Return (x, y) of the center of cell containing provided text 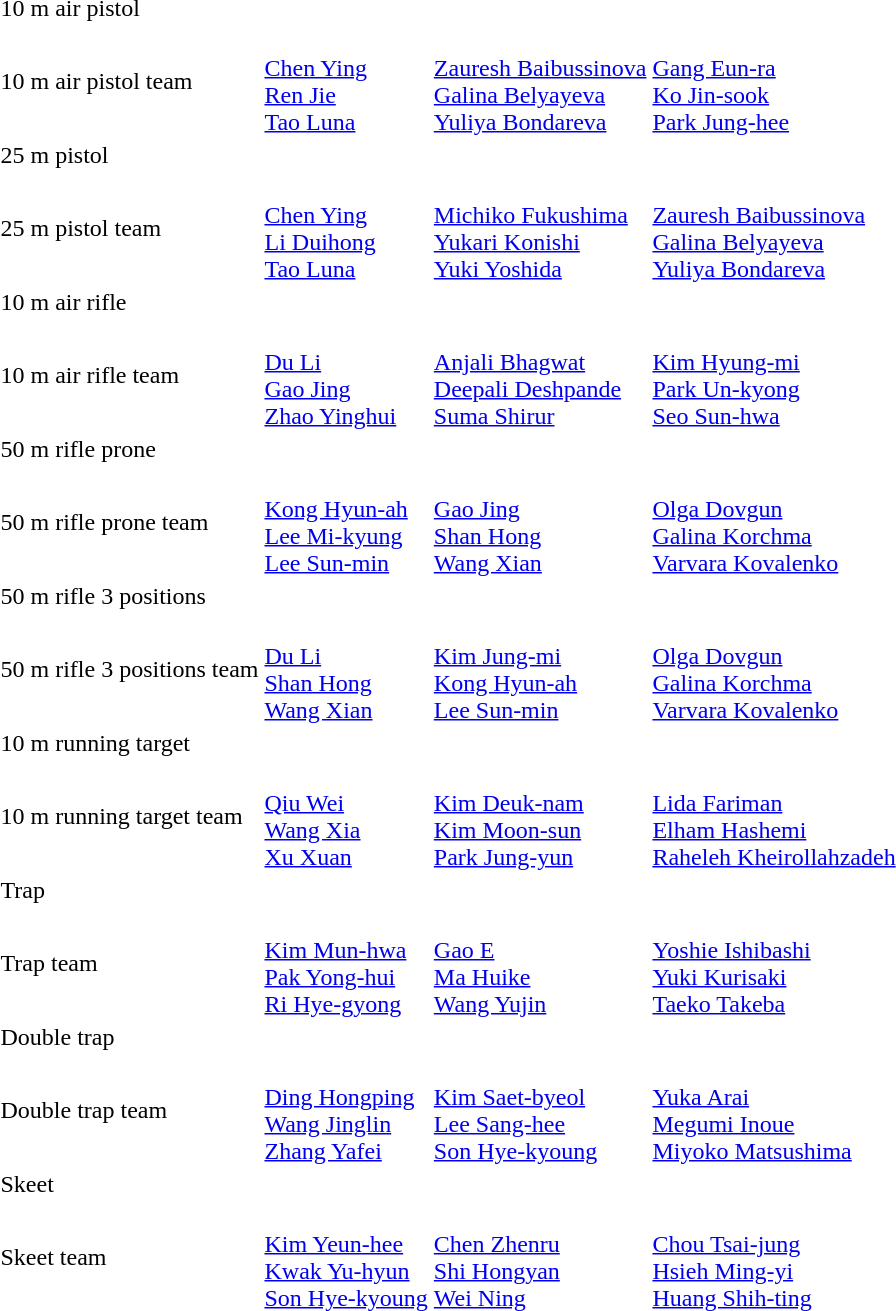
Du LiShan HongWang Xian (346, 670)
Kim Mun-hwaPak Yong-huiRi Hye-gyong (346, 964)
Chen YingRen JieTao Luna (346, 82)
Kim Deuk-namKim Moon-sunPark Jung-yun (540, 816)
Du LiGao JingZhao Yinghui (346, 376)
Chen YingLi DuihongTao Luna (346, 228)
Ding HongpingWang JinglinZhang Yafei (346, 1110)
Kong Hyun-ahLee Mi-kyungLee Sun-min (346, 522)
Kim Jung-miKong Hyun-ahLee Sun-min (540, 670)
Gao EMa HuikeWang Yujin (540, 964)
Gao JingShan HongWang Xian (540, 522)
Anjali BhagwatDeepali DeshpandeSuma Shirur (540, 376)
Michiko FukushimaYukari KonishiYuki Yoshida (540, 228)
Zauresh BaibussinovaGalina BelyayevaYuliya Bondareva (540, 82)
Kim Saet-byeolLee Sang-heeSon Hye-kyoung (540, 1110)
Qiu WeiWang XiaXu Xuan (346, 816)
